Identify which cell holds the provided text, then report its [X, Y] central coordinate. 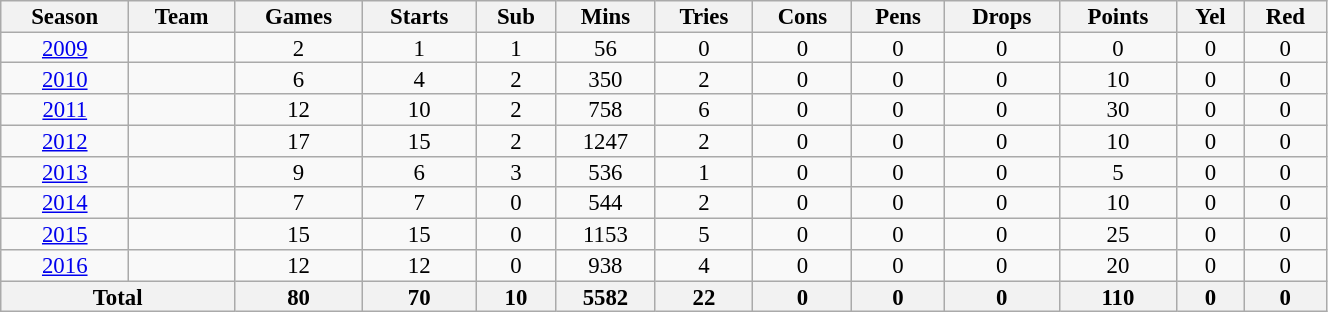
2011 [65, 110]
Points [1118, 16]
30 [1118, 110]
1153 [606, 234]
25 [1118, 234]
Pens [898, 16]
544 [606, 204]
938 [606, 266]
2015 [65, 234]
350 [606, 78]
Starts [420, 16]
5582 [606, 296]
Season [65, 16]
Team [182, 16]
9 [299, 172]
Tries [704, 16]
2009 [65, 48]
Cons [802, 16]
536 [606, 172]
70 [420, 296]
2016 [65, 266]
80 [299, 296]
1247 [606, 140]
Drops [1002, 16]
2013 [65, 172]
758 [606, 110]
Mins [606, 16]
2010 [65, 78]
Yel [1211, 16]
Sub [516, 16]
22 [704, 296]
Total [118, 296]
3 [516, 172]
110 [1118, 296]
2012 [65, 140]
Red [1285, 16]
20 [1118, 266]
2014 [65, 204]
Games [299, 16]
17 [299, 140]
56 [606, 48]
